Provide the [X, Y] coordinate of the cell's center where the given text is located.  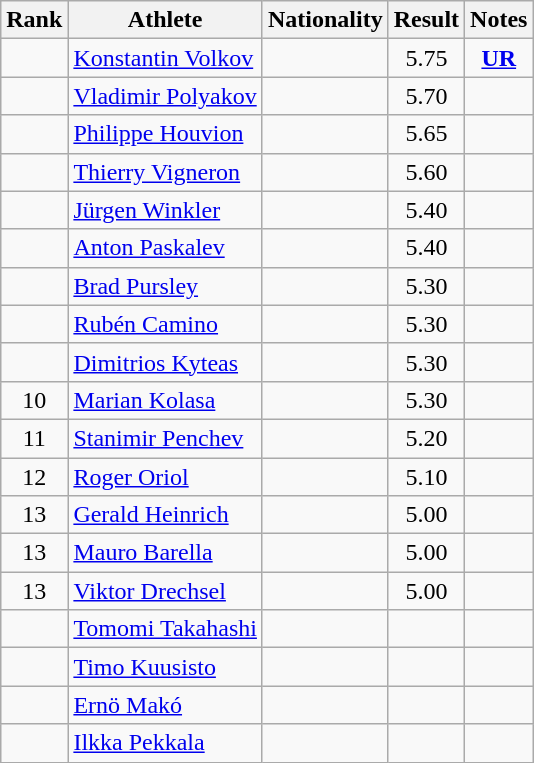
Thierry Vigneron [166, 172]
Mauro Barella [166, 553]
Viktor Drechsel [166, 591]
Tomomi Takahashi [166, 629]
5.75 [426, 58]
5.20 [426, 438]
Ilkka Pekkala [166, 743]
Result [426, 20]
Stanimir Penchev [166, 438]
Anton Paskalev [166, 248]
12 [34, 477]
Konstantin Volkov [166, 58]
5.10 [426, 477]
Ernö Makó [166, 705]
Roger Oriol [166, 477]
Brad Pursley [166, 286]
Notes [499, 20]
Philippe Houvion [166, 134]
Rank [34, 20]
Athlete [166, 20]
Marian Kolasa [166, 400]
Rubén Camino [166, 324]
5.60 [426, 172]
Gerald Heinrich [166, 515]
11 [34, 438]
10 [34, 400]
Jürgen Winkler [166, 210]
UR [499, 58]
Dimitrios Kyteas [166, 362]
5.70 [426, 96]
Vladimir Polyakov [166, 96]
5.65 [426, 134]
Nationality [325, 20]
Timo Kuusisto [166, 667]
